Pinpoint the cell where the given text exists, returning its [x, y] midpoint coordinate. 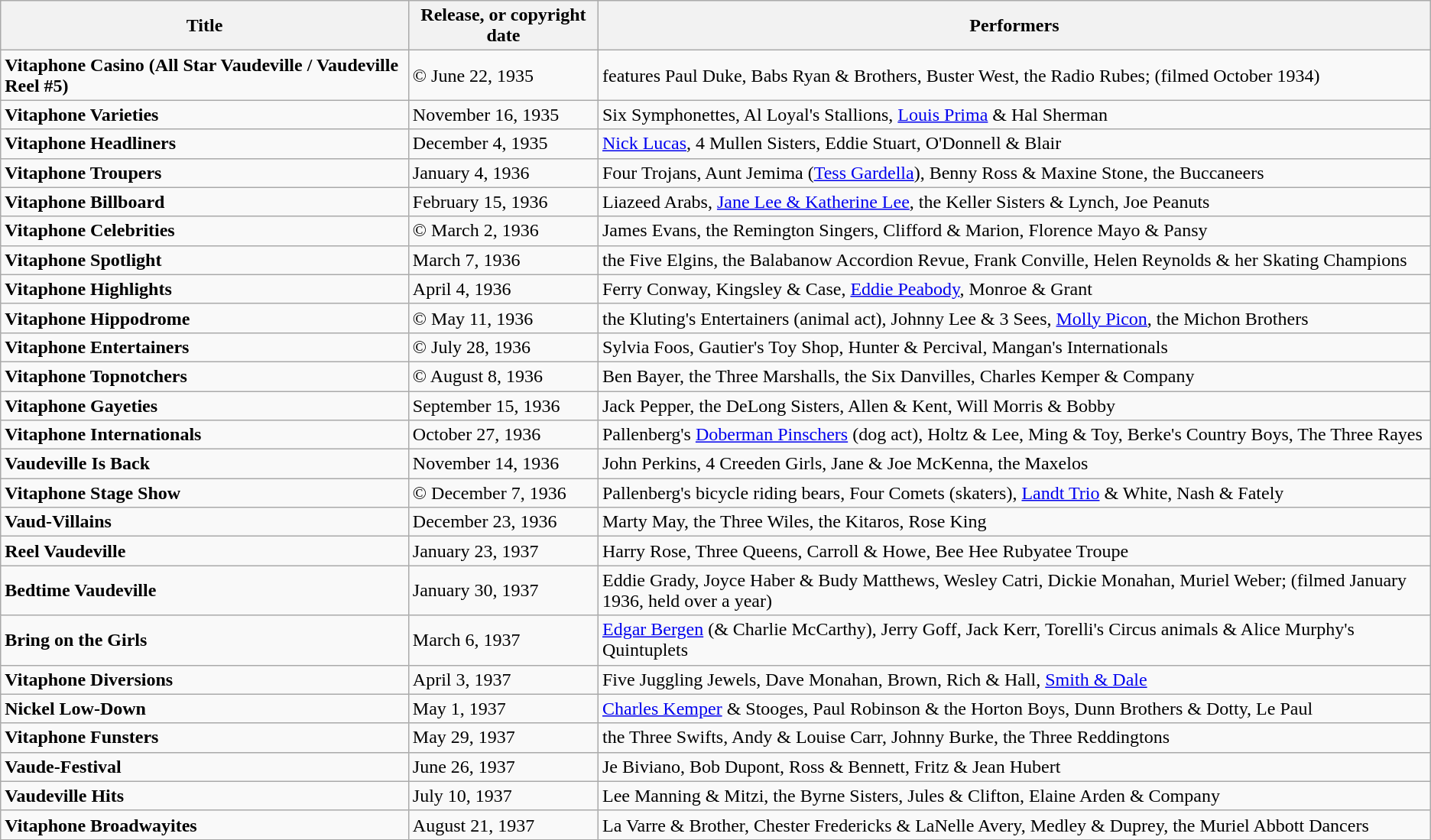
Eddie Grady, Joyce Haber & Budy Matthews, Wesley Catri, Dickie Monahan, Muriel Weber; (filmed January 1936, held over a year) [1014, 590]
Vitaphone Highlights [205, 289]
John Perkins, 4 Creeden Girls, Jane & Joe McKenna, the Maxelos [1014, 464]
March 7, 1936 [503, 260]
Nickel Low-Down [205, 709]
Vitaphone Casino (All Star Vaudeville / Vaudeville Reel #5) [205, 75]
Four Trojans, Aunt Jemima (Tess Gardella), Benny Ross & Maxine Stone, the Buccaneers [1014, 173]
May 29, 1937 [503, 738]
Title [205, 26]
Vitaphone Funsters [205, 738]
Vitaphone Celebrities [205, 231]
Marty May, the Three Wiles, the Kitaros, Rose King [1014, 522]
Vitaphone Topnotchers [205, 376]
August 21, 1937 [503, 825]
December 4, 1935 [503, 144]
Pallenberg's Doberman Pinschers (dog act), Holtz & Lee, Ming & Toy, Berke's Country Boys, The Three Rayes [1014, 435]
July 10, 1937 [503, 796]
James Evans, the Remington Singers, Clifford & Marion, Florence Mayo & Pansy [1014, 231]
October 27, 1936 [503, 435]
June 26, 1937 [503, 767]
April 3, 1937 [503, 679]
Five Juggling Jewels, Dave Monahan, Brown, Rich & Hall, Smith & Dale [1014, 679]
Six Symphonettes, Al Loyal's Stallions, Louis Prima & Hal Sherman [1014, 115]
Vitaphone Gayeties [205, 406]
November 14, 1936 [503, 464]
© May 11, 1936 [503, 318]
Vitaphone Diversions [205, 679]
Vitaphone Stage Show [205, 493]
Vitaphone Hippodrome [205, 318]
Je Biviano, Bob Dupont, Ross & Bennett, Fritz & Jean Hubert [1014, 767]
April 4, 1936 [503, 289]
© July 28, 1936 [503, 347]
May 1, 1937 [503, 709]
Lee Manning & Mitzi, the Byrne Sisters, Jules & Clifton, Elaine Arden & Company [1014, 796]
Vaudeville Hits [205, 796]
La Varre & Brother, Chester Fredericks & LaNelle Avery, Medley & Duprey, the Muriel Abbott Dancers [1014, 825]
Vaude-Festival [205, 767]
Vaudeville Is Back [205, 464]
January 30, 1937 [503, 590]
Release, or copyright date [503, 26]
January 23, 1937 [503, 551]
© August 8, 1936 [503, 376]
the Three Swifts, Andy & Louise Carr, Johnny Burke, the Three Reddingtons [1014, 738]
Vitaphone Billboard [205, 202]
Vitaphone Broadwayites [205, 825]
© March 2, 1936 [503, 231]
Sylvia Foos, Gautier's Toy Shop, Hunter & Percival, Mangan's Internationals [1014, 347]
Vitaphone Internationals [205, 435]
Bring on the Girls [205, 641]
the Kluting's Entertainers (animal act), Johnny Lee & 3 Sees, Molly Picon, the Michon Brothers [1014, 318]
Vitaphone Entertainers [205, 347]
Pallenberg's bicycle riding bears, Four Comets (skaters), Landt Trio & White, Nash & Fately [1014, 493]
March 6, 1937 [503, 641]
© June 22, 1935 [503, 75]
Vitaphone Headliners [205, 144]
Ferry Conway, Kingsley & Case, Eddie Peabody, Monroe & Grant [1014, 289]
Vaud-Villains [205, 522]
November 16, 1935 [503, 115]
Reel Vaudeville [205, 551]
Harry Rose, Three Queens, Carroll & Howe, Bee Hee Rubyatee Troupe [1014, 551]
Liazeed Arabs, Jane Lee & Katherine Lee, the Keller Sisters & Lynch, Joe Peanuts [1014, 202]
Charles Kemper & Stooges, Paul Robinson & the Horton Boys, Dunn Brothers & Dotty, Le Paul [1014, 709]
September 15, 1936 [503, 406]
Performers [1014, 26]
Nick Lucas, 4 Mullen Sisters, Eddie Stuart, O'Donnell & Blair [1014, 144]
Ben Bayer, the Three Marshalls, the Six Danvilles, Charles Kemper & Company [1014, 376]
Edgar Bergen (& Charlie McCarthy), Jerry Goff, Jack Kerr, Torelli's Circus animals & Alice Murphy's Quintuplets [1014, 641]
January 4, 1936 [503, 173]
Vitaphone Spotlight [205, 260]
December 23, 1936 [503, 522]
features Paul Duke, Babs Ryan & Brothers, Buster West, the Radio Rubes; (filmed October 1934) [1014, 75]
Bedtime Vaudeville [205, 590]
Jack Pepper, the DeLong Sisters, Allen & Kent, Will Morris & Bobby [1014, 406]
Vitaphone Troupers [205, 173]
© December 7, 1936 [503, 493]
February 15, 1936 [503, 202]
Vitaphone Varieties [205, 115]
the Five Elgins, the Balabanow Accordion Revue, Frank Conville, Helen Reynolds & her Skating Champions [1014, 260]
